Scan for the cell matching the given text and deliver its [x, y] coordinate at center. 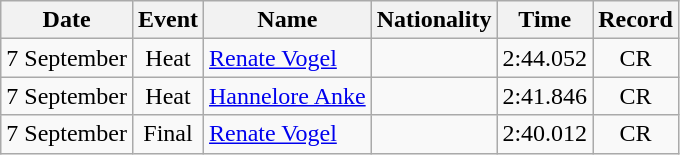
Date [67, 20]
2:41.846 [545, 96]
Time [545, 20]
2:44.052 [545, 58]
Name [288, 20]
Record [636, 20]
2:40.012 [545, 134]
Final [168, 134]
Hannelore Anke [288, 96]
Event [168, 20]
Nationality [434, 20]
